Detect which cell encompasses the target text, then output its [X, Y] center coordinate. 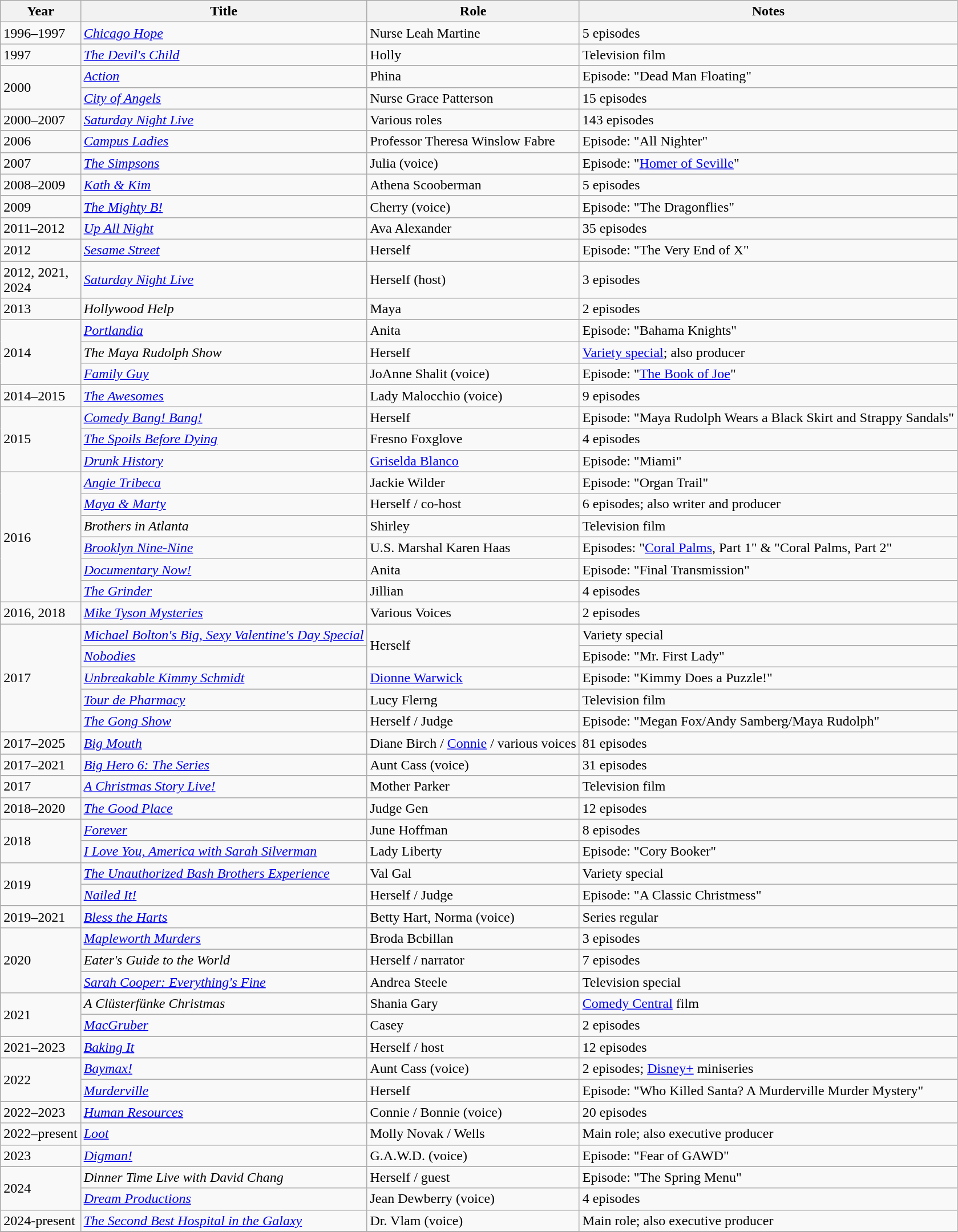
Episode: "Maya Rudolph Wears a Black Skirt and Strappy Sandals" [768, 418]
Nurse Grace Patterson [473, 98]
Professor Theresa Winslow Fabre [473, 141]
2016, 2018 [41, 613]
2012 [41, 250]
The Grinder [224, 591]
The Maya Rudolph Show [224, 352]
MacGruber [224, 1026]
7 episodes [768, 960]
2024-present [41, 1221]
Dinner Time Live with David Chang [224, 1177]
Episode: "Final Transmission" [768, 569]
Comedy Central film [768, 1004]
1996–1997 [41, 33]
81 episodes [768, 743]
Murderville [224, 1091]
Family Guy [224, 374]
Big Hero 6: The Series [224, 765]
Big Mouth [224, 743]
Diane Birch / Connie / various voices [473, 743]
Mike Tyson Mysteries [224, 613]
Episode: "Megan Fox/Andy Samberg/Maya Rudolph" [768, 722]
G.A.W.D. (voice) [473, 1156]
31 episodes [768, 765]
1997 [41, 55]
Kath & Kim [224, 185]
Episode: "Dead Man Floating" [768, 76]
2020 [41, 960]
2000–2007 [41, 120]
Variety special; also producer [768, 352]
Dream Productions [224, 1199]
Ava Alexander [473, 228]
The Gong Show [224, 722]
2019 [41, 884]
Eater's Guide to the World [224, 960]
The Spoils Before Dying [224, 439]
Holly [473, 55]
Episodes: "Coral Palms, Part 1" & "Coral Palms, Part 2" [768, 548]
June Hoffman [473, 830]
9 episodes [768, 396]
2015 [41, 439]
Val Gal [473, 873]
2018–2020 [41, 808]
Mother Parker [473, 787]
Sarah Cooper: Everything's Fine [224, 982]
Brothers in Atlanta [224, 526]
Various Voices [473, 613]
2 episodes; Disney+ miniseries [768, 1069]
2023 [41, 1156]
Jackie Wilder [473, 483]
The Second Best Hospital in the Galaxy [224, 1221]
Various roles [473, 120]
Hollywood Help [224, 309]
Up All Night [224, 228]
Fresno Foxglove [473, 439]
Episode: "All Nighter" [768, 141]
The Devil's Child [224, 55]
Nobodies [224, 656]
Series regular [768, 917]
A Christmas Story Live! [224, 787]
Episode: "Mr. First Lady" [768, 656]
The Awesomes [224, 396]
JoAnne Shalit (voice) [473, 374]
Unbreakable Kimmy Schmidt [224, 678]
Phina [473, 76]
Lady Malocchio (voice) [473, 396]
2009 [41, 206]
2014 [41, 352]
2011–2012 [41, 228]
Molly Novak / Wells [473, 1134]
Broda Bcbillan [473, 938]
Human Resources [224, 1112]
2008–2009 [41, 185]
Dionne Warwick [473, 678]
The Good Place [224, 808]
15 episodes [768, 98]
Maya [473, 309]
A Clüsterfünke Christmas [224, 1004]
Lucy Flerng [473, 700]
Maya & Marty [224, 504]
Angie Tribeca [224, 483]
Nurse Leah Martine [473, 33]
Shania Gary [473, 1004]
Chicago Hope [224, 33]
2017–2025 [41, 743]
Jillian [473, 591]
Sesame Street [224, 250]
Baymax! [224, 1069]
The Unauthorized Bash Brothers Experience [224, 873]
Bless the Harts [224, 917]
2007 [41, 163]
Lady Liberty [473, 852]
2024 [41, 1188]
Portlandia [224, 331]
Episode: "Organ Trail" [768, 483]
Herself / co-host [473, 504]
Episode: "The Very End of X" [768, 250]
2006 [41, 141]
Episode: "Bahama Knights" [768, 331]
Herself / narrator [473, 960]
Nailed It! [224, 895]
2022–present [41, 1134]
Television special [768, 982]
8 episodes [768, 830]
2022–2023 [41, 1112]
Andrea Steele [473, 982]
The Mighty B! [224, 206]
Forever [224, 830]
Comedy Bang! Bang! [224, 418]
Mapleworth Murders [224, 938]
Tour de Pharmacy [224, 700]
Episode: "Who Killed Santa? A Murderville Murder Mystery" [768, 1091]
Athena Scooberman [473, 185]
Documentary Now! [224, 569]
Herself (host) [473, 279]
20 episodes [768, 1112]
Episode: "A Classic Christmess" [768, 895]
2013 [41, 309]
Digman! [224, 1156]
U.S. Marshal Karen Haas [473, 548]
Judge Gen [473, 808]
143 episodes [768, 120]
City of Angels [224, 98]
2016 [41, 537]
Episode: "The Book of Joe" [768, 374]
Julia (voice) [473, 163]
Brooklyn Nine-Nine [224, 548]
Episode: "Fear of GAWD" [768, 1156]
Shirley [473, 526]
Loot [224, 1134]
Herself / host [473, 1047]
Michael Bolton's Big, Sexy Valentine's Day Special [224, 635]
2000 [41, 87]
Casey [473, 1026]
2021 [41, 1015]
Episode: "The Dragonflies" [768, 206]
2018 [41, 841]
2014–2015 [41, 396]
The Simpsons [224, 163]
6 episodes; also writer and producer [768, 504]
Cherry (voice) [473, 206]
Title [224, 11]
2022 [41, 1080]
Dr. Vlam (voice) [473, 1221]
35 episodes [768, 228]
Connie / Bonnie (voice) [473, 1112]
Campus Ladies [224, 141]
Drunk History [224, 461]
Episode: "Cory Booker" [768, 852]
Notes [768, 11]
Year [41, 11]
2012, 2021,2024 [41, 279]
2019–2021 [41, 917]
Jean Dewberry (voice) [473, 1199]
2021–2023 [41, 1047]
Baking It [224, 1047]
I Love You, America with Sarah Silverman [224, 852]
Herself / guest [473, 1177]
Role [473, 11]
Episode: "Miami" [768, 461]
Betty Hart, Norma (voice) [473, 917]
2017–2021 [41, 765]
Episode: "Kimmy Does a Puzzle!" [768, 678]
Episode: "The Spring Menu" [768, 1177]
Griselda Blanco [473, 461]
Episode: "Homer of Seville" [768, 163]
Action [224, 76]
